Detect which cell encompasses the target text, then output its (x, y) center coordinate. 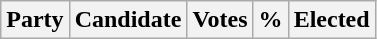
Party (35, 20)
Candidate (128, 20)
% (270, 20)
Elected (332, 20)
Votes (220, 20)
